Output the [X, Y] coordinate of the center of the cell containing the given text.  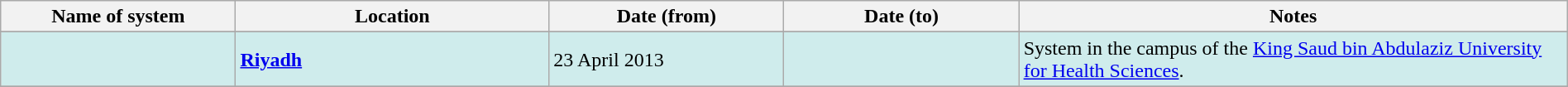
System in the campus of the King Saud bin Abdulaziz University for Health Sciences. [1293, 60]
23 April 2013 [667, 60]
Location [392, 17]
Riyadh [392, 60]
Notes [1293, 17]
Name of system [118, 17]
Date (to) [901, 17]
Date (from) [667, 17]
